Extract the (X, Y) coordinate from the center of the cell holding the provided text.  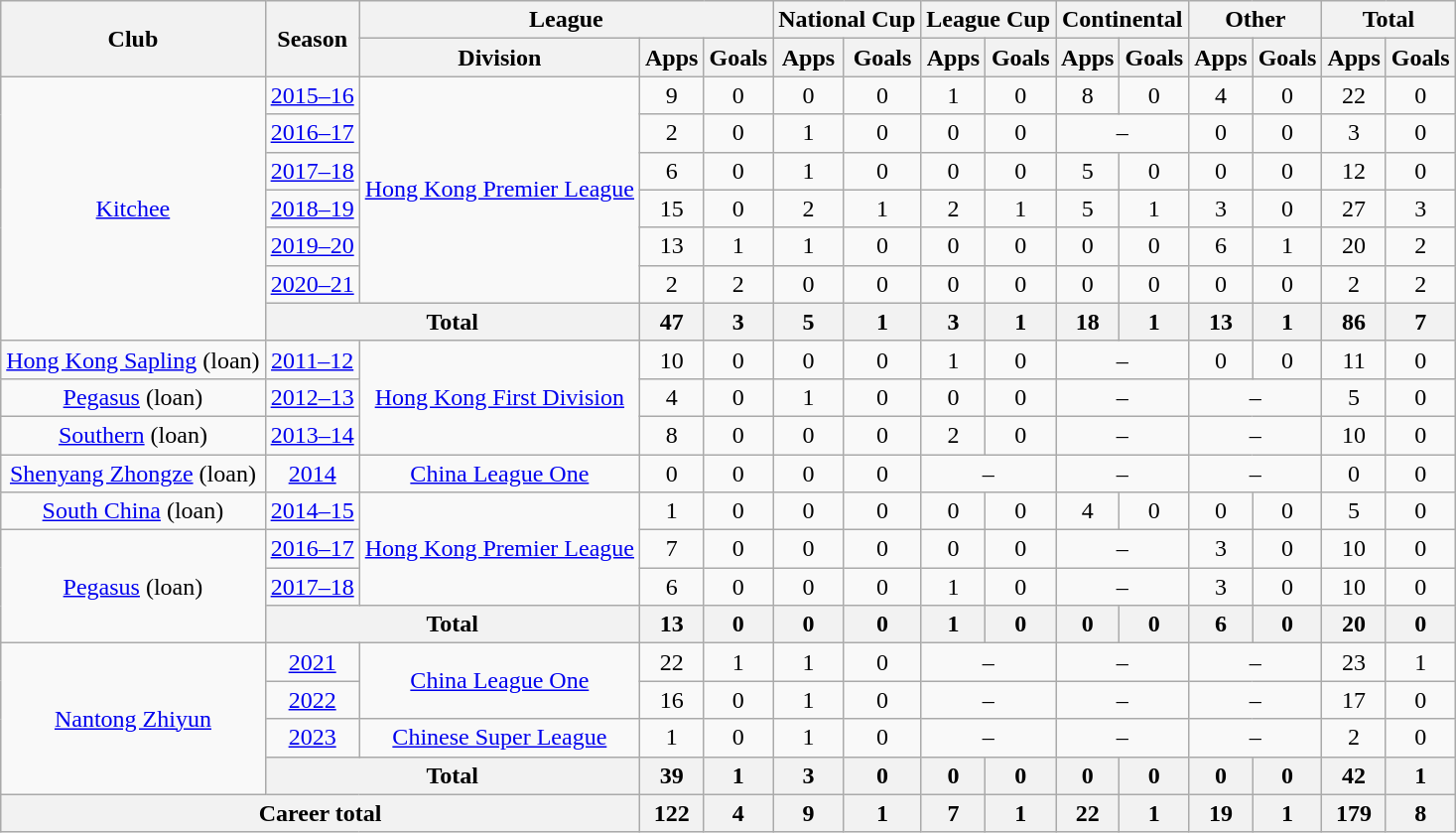
League Cup (989, 20)
Shenyang Zhongze (loan) (133, 474)
2019–20 (312, 246)
League (566, 20)
12 (1354, 171)
17 (1354, 700)
Career total (321, 813)
86 (1354, 322)
47 (672, 322)
27 (1354, 208)
Division (499, 58)
2014–15 (312, 511)
15 (672, 208)
Continental (1123, 20)
National Cup (848, 20)
Kitchee (133, 208)
39 (672, 775)
179 (1354, 813)
122 (672, 813)
11 (1354, 359)
16 (672, 700)
Hong Kong Sapling (loan) (133, 359)
42 (1354, 775)
2015–16 (312, 95)
23 (1354, 662)
2012–13 (312, 397)
2018–19 (312, 208)
2014 (312, 474)
Hong Kong First Division (499, 397)
19 (1221, 813)
Club (133, 39)
South China (loan) (133, 511)
Season (312, 39)
18 (1088, 322)
Nantong Zhiyun (133, 719)
Chinese Super League (499, 738)
Other (1256, 20)
2011–12 (312, 359)
2020–21 (312, 284)
2022 (312, 700)
Southern (loan) (133, 435)
2021 (312, 662)
2023 (312, 738)
2013–14 (312, 435)
